Find where the given text appears and provide that cell's center as (X, Y) coordinate. 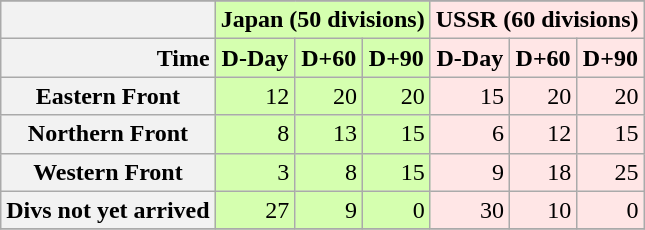
Western Front (108, 172)
30 (470, 210)
Eastern Front (108, 96)
Northern Front (108, 134)
27 (255, 210)
10 (542, 210)
6 (470, 134)
Japan (50 divisions) (322, 20)
Time (108, 58)
3 (255, 172)
USSR (60 divisions) (537, 20)
13 (329, 134)
Divs not yet arrived (108, 210)
25 (610, 172)
18 (542, 172)
